Capture the cell that displays the provided text and extract its (X, Y) central coordinate. 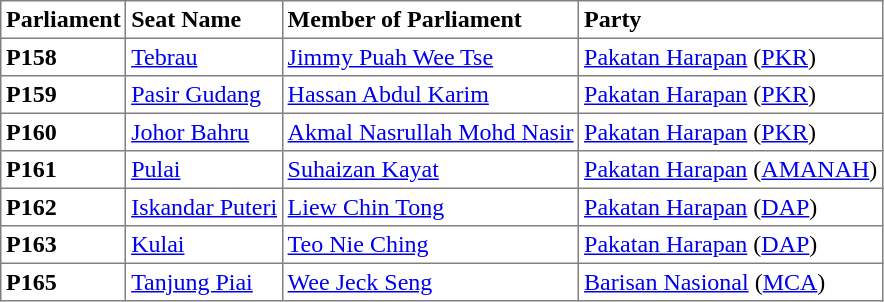
Pulai (204, 170)
P158 (64, 57)
Member of Parliament (430, 20)
Pakatan Harapan (AMANAH) (731, 170)
Iskandar Puteri (204, 207)
Barisan Nasional (MCA) (731, 282)
P165 (64, 282)
Tanjung Piai (204, 282)
Akmal Nasrullah Mohd Nasir (430, 132)
P160 (64, 132)
Johor Bahru (204, 132)
Suhaizan Kayat (430, 170)
P163 (64, 245)
Kulai (204, 245)
Teo Nie Ching (430, 245)
Wee Jeck Seng (430, 282)
Tebrau (204, 57)
Seat Name (204, 20)
Jimmy Puah Wee Tse (430, 57)
Pasir Gudang (204, 95)
P162 (64, 207)
P159 (64, 95)
Parliament (64, 20)
P161 (64, 170)
Hassan Abdul Karim (430, 95)
Liew Chin Tong (430, 207)
Party (731, 20)
